Return (x, y) of the center of cell containing provided text 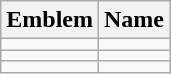
Emblem (50, 20)
Name (134, 20)
